From the cell containing the given text, extract its center point as [x, y] coordinate. 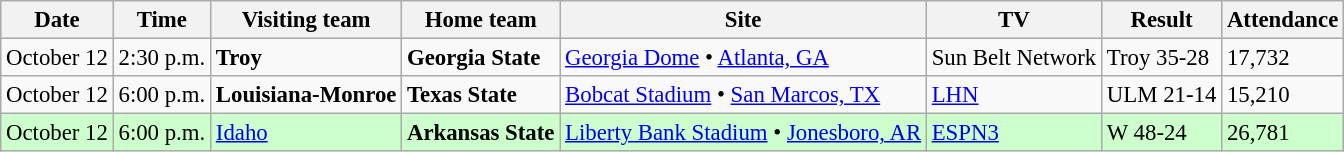
Troy [306, 58]
Troy 35-28 [1162, 58]
LHN [1014, 95]
2:30 p.m. [162, 58]
Site [744, 20]
Home team [481, 20]
Result [1162, 20]
Idaho [306, 133]
Time [162, 20]
Bobcat Stadium • San Marcos, TX [744, 95]
ESPN3 [1014, 133]
Sun Belt Network [1014, 58]
Date [57, 20]
Liberty Bank Stadium • Jonesboro, AR [744, 133]
Georgia Dome • Atlanta, GA [744, 58]
TV [1014, 20]
15,210 [1283, 95]
Attendance [1283, 20]
Arkansas State [481, 133]
Georgia State [481, 58]
Visiting team [306, 20]
W 48-24 [1162, 133]
17,732 [1283, 58]
Texas State [481, 95]
ULM 21-14 [1162, 95]
Louisiana-Monroe [306, 95]
26,781 [1283, 133]
